Output the [x, y] coordinate of the center of the cell containing the given text.  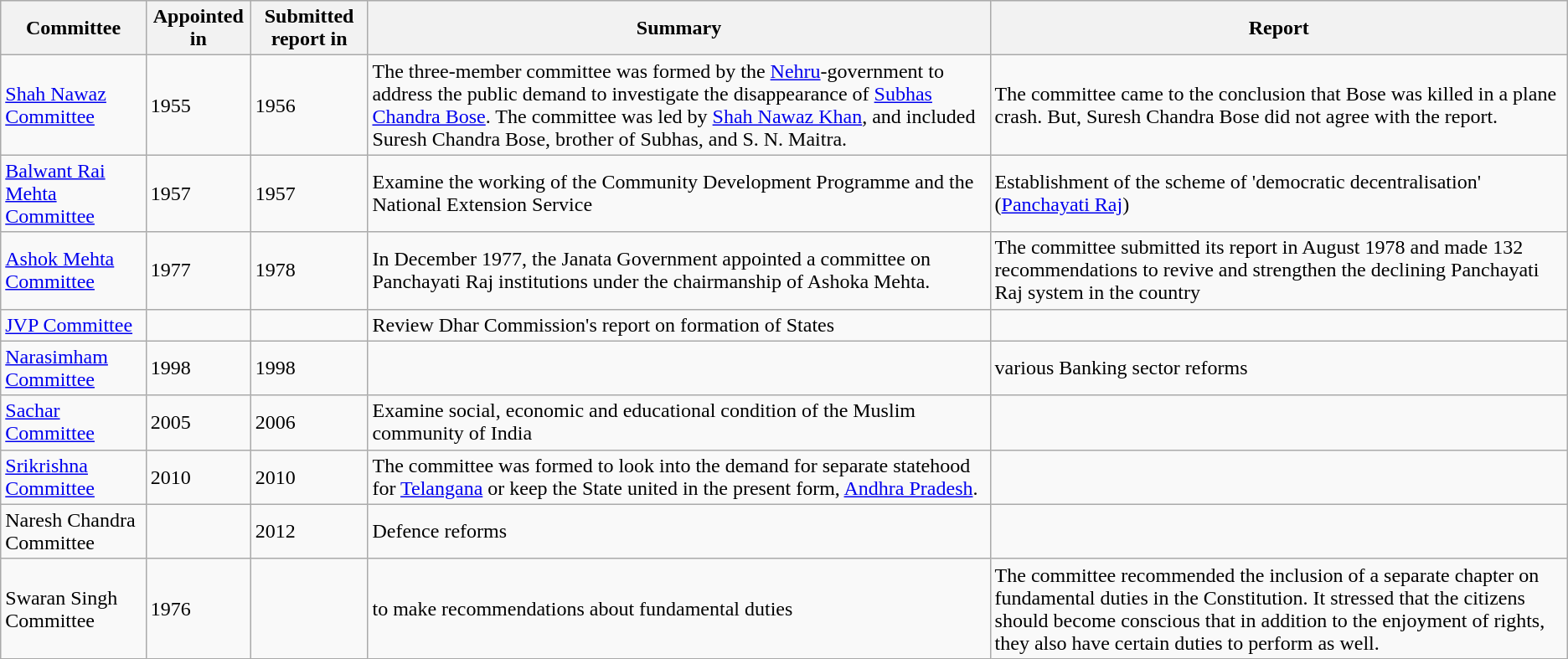
to make recommendations about fundamental duties [678, 608]
Shah Nawaz Committee [74, 106]
Examine the working of the Community Development Programme and the National Extension Service [678, 193]
Appointed in [198, 28]
1956 [309, 106]
Narasimham Committee [74, 368]
In December 1977, the Janata Government appointed a committee on Panchayati Raj institutions under the chairmanship of Ashoka Mehta. [678, 270]
1955 [198, 106]
1978 [309, 270]
Naresh Chandra Committee [74, 531]
Balwant Rai Mehta Committee [74, 193]
JVP Committee [74, 325]
The committee came to the conclusion that Bose was killed in a plane crash. But, Suresh Chandra Bose did not agree with the report. [1278, 106]
Establishment of the scheme of 'democratic decentralisation' (Panchayati Raj) [1278, 193]
Examine social, economic and educational condition of the Muslim community of India [678, 422]
Swaran Singh Committee [74, 608]
Committee [74, 28]
Sachar Committee [74, 422]
1977 [198, 270]
1976 [198, 608]
Submitted report in [309, 28]
various Banking sector reforms [1278, 368]
Review Dhar Commission's report on formation of States [678, 325]
Summary [678, 28]
Defence reforms [678, 531]
Ashok Mehta Committee [74, 270]
Report [1278, 28]
2005 [198, 422]
2006 [309, 422]
Srikrishna Committee [74, 477]
2012 [309, 531]
The committee was formed to look into the demand for separate statehood for Telangana or keep the State united in the present form, Andhra Pradesh. [678, 477]
